Output the [X, Y] coordinate of the center of the cell containing the given text.  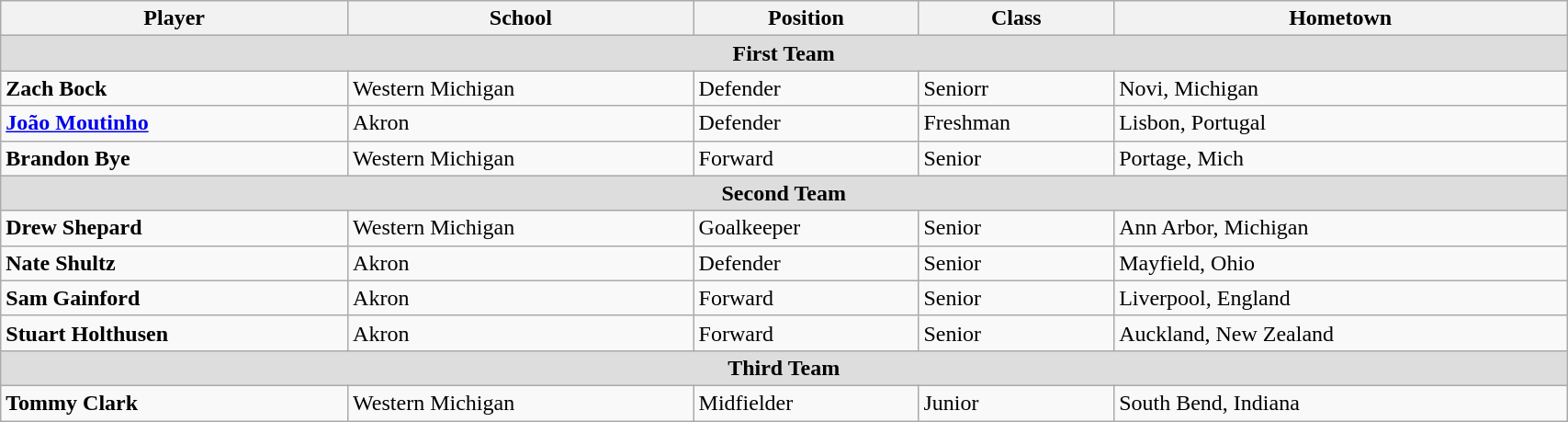
Zach Bock [175, 88]
Midfielder [807, 403]
Freshman [1016, 123]
Junior [1016, 403]
Hometown [1341, 18]
Drew Shepard [175, 228]
Novi, Michigan [1341, 88]
Stuart Holthusen [175, 333]
Lisbon, Portugal [1341, 123]
Player [175, 18]
First Team [784, 53]
Tommy Clark [175, 403]
Auckland, New Zealand [1341, 333]
Seniorr [1016, 88]
Class [1016, 18]
Sam Gainford [175, 298]
School [521, 18]
South Bend, Indiana [1341, 403]
Mayfield, Ohio [1341, 263]
Liverpool, England [1341, 298]
Portage, Mich [1341, 158]
Goalkeeper [807, 228]
Second Team [784, 193]
Nate Shultz [175, 263]
Brandon Bye [175, 158]
João Moutinho [175, 123]
Position [807, 18]
Third Team [784, 368]
Ann Arbor, Michigan [1341, 228]
